Output the [X, Y] coordinate of the center of the cell containing the given text.  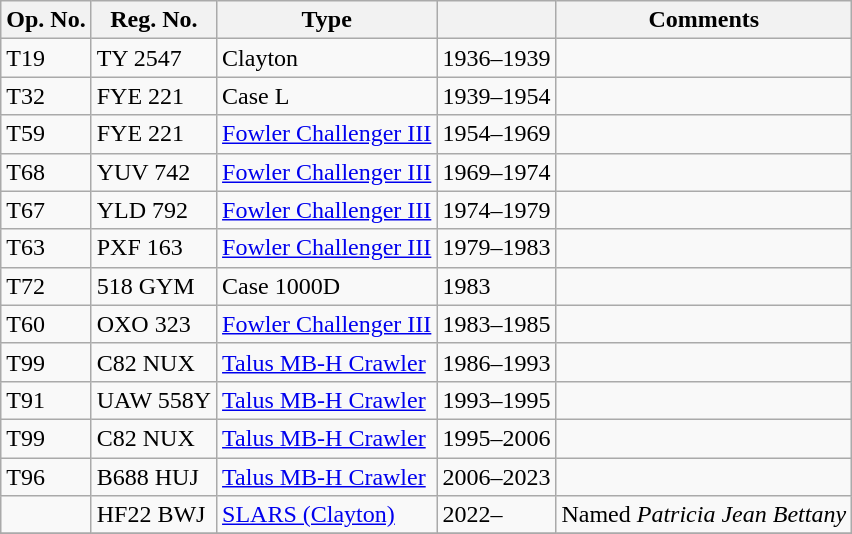
T91 [46, 400]
Comments [704, 20]
T32 [46, 96]
Named Patricia Jean Bettany [704, 515]
1939–1954 [496, 96]
B688 HUJ [154, 477]
T59 [46, 134]
1993–1995 [496, 400]
T63 [46, 248]
UAW 558Y [154, 400]
SLARS (Clayton) [327, 515]
1995–2006 [496, 438]
1983 [496, 286]
Case L [327, 96]
YLD 792 [154, 210]
T68 [46, 172]
1979–1983 [496, 248]
1986–1993 [496, 362]
2006–2023 [496, 477]
Clayton [327, 58]
YUV 742 [154, 172]
T60 [46, 324]
Type [327, 20]
Reg. No. [154, 20]
1969–1974 [496, 172]
TY 2547 [154, 58]
HF22 BWJ [154, 515]
T19 [46, 58]
T67 [46, 210]
T96 [46, 477]
1954–1969 [496, 134]
2022– [496, 515]
1974–1979 [496, 210]
Op. No. [46, 20]
Case 1000D [327, 286]
T72 [46, 286]
1936–1939 [496, 58]
1983–1985 [496, 324]
PXF 163 [154, 248]
518 GYM [154, 286]
OXO 323 [154, 324]
